For the text-containing cell, return its midpoint in [x, y] coordinate format. 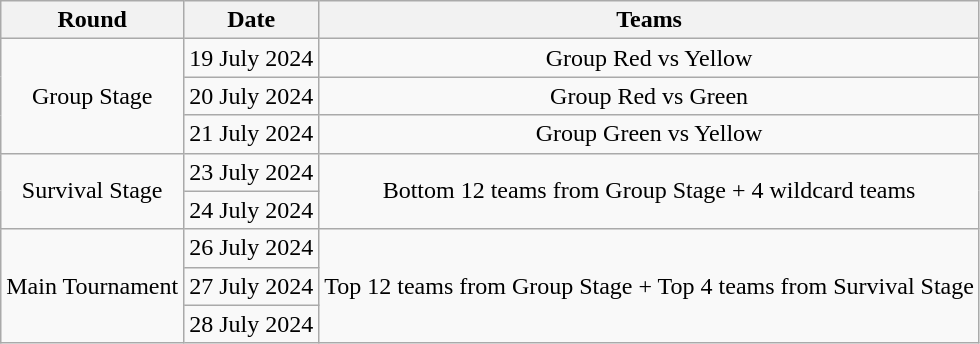
Bottom 12 teams from Group Stage + 4 wildcard teams [650, 191]
28 July 2024 [252, 324]
Date [252, 20]
Round [92, 20]
Teams [650, 20]
Group Red vs Yellow [650, 58]
Top 12 teams from Group Stage + Top 4 teams from Survival Stage [650, 286]
19 July 2024 [252, 58]
Group Red vs Green [650, 96]
Group Stage [92, 96]
Survival Stage [92, 191]
Group Green vs Yellow [650, 134]
Main Tournament [92, 286]
21 July 2024 [252, 134]
27 July 2024 [252, 286]
20 July 2024 [252, 96]
23 July 2024 [252, 172]
24 July 2024 [252, 210]
26 July 2024 [252, 248]
